From the cell containing the given text, extract its center point as (x, y) coordinate. 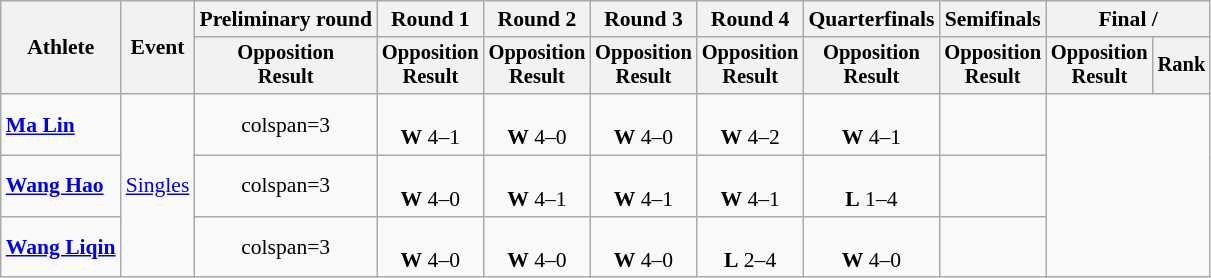
Round 2 (538, 19)
Wang Liqin (61, 248)
Wang Hao (61, 186)
Singles (158, 186)
Quarterfinals (871, 19)
Event (158, 48)
Round 1 (430, 19)
Round 3 (644, 19)
Ma Lin (61, 124)
L 1–4 (871, 186)
Final / (1128, 19)
W 4–2 (750, 124)
Round 4 (750, 19)
Preliminary round (286, 19)
L 2–4 (750, 248)
Rank (1182, 66)
Semifinals (992, 19)
Athlete (61, 48)
